Detect which cell encompasses the target text, then output its (X, Y) center coordinate. 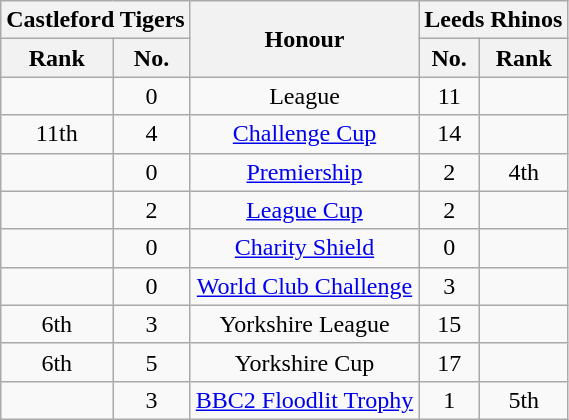
4th (524, 172)
Castleford Tigers (96, 20)
11th (57, 134)
League Cup (304, 210)
BBC2 Floodlit Trophy (304, 400)
World Club Challenge (304, 286)
5th (524, 400)
Premiership (304, 172)
17 (450, 362)
Yorkshire Cup (304, 362)
1 (450, 400)
Yorkshire League (304, 324)
Honour (304, 39)
Challenge Cup (304, 134)
14 (450, 134)
11 (450, 96)
5 (152, 362)
15 (450, 324)
Leeds Rhinos (494, 20)
4 (152, 134)
League (304, 96)
Charity Shield (304, 248)
